Pinpoint the cell where the given text exists, returning its [X, Y] midpoint coordinate. 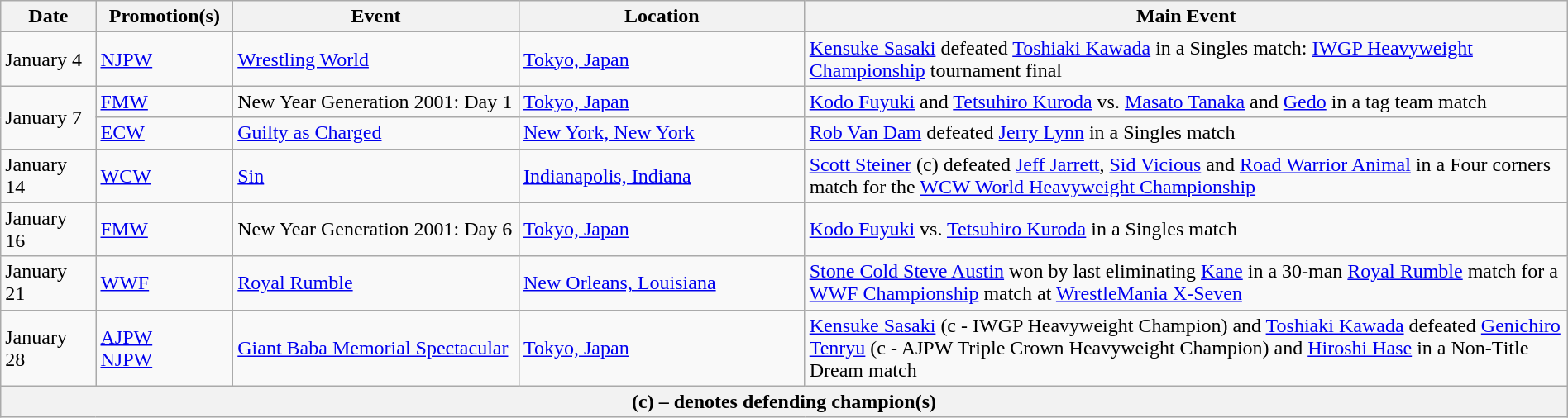
Sin [376, 175]
Kensuke Sasaki defeated Toshiaki Kawada in a Singles match: IWGP Heavyweight Championship tournament final [1186, 59]
January 4 [48, 59]
Royal Rumble [376, 283]
New York, New York [662, 133]
Stone Cold Steve Austin won by last eliminating Kane in a 30-man Royal Rumble match for a WWF Championship match at WrestleMania X-Seven [1186, 283]
January 28 [48, 348]
January 14 [48, 175]
Main Event [1186, 17]
ECW [165, 133]
January 7 [48, 117]
WCW [165, 175]
New Year Generation 2001: Day 1 [376, 102]
Rob Van Dam defeated Jerry Lynn in a Singles match [1186, 133]
Date [48, 17]
WWF [165, 283]
NJPW [165, 59]
Event [376, 17]
Promotion(s) [165, 17]
Location [662, 17]
January 16 [48, 230]
Kodo Fuyuki and Tetsuhiro Kuroda vs. Masato Tanaka and Gedo in a tag team match [1186, 102]
Scott Steiner (c) defeated Jeff Jarrett, Sid Vicious and Road Warrior Animal in a Four corners match for the WCW World Heavyweight Championship [1186, 175]
Wrestling World [376, 59]
New Orleans, Louisiana [662, 283]
Indianapolis, Indiana [662, 175]
Guilty as Charged [376, 133]
(c) – denotes defending champion(s) [784, 401]
AJPWNJPW [165, 348]
Giant Baba Memorial Spectacular [376, 348]
Kodo Fuyuki vs. Tetsuhiro Kuroda in a Singles match [1186, 230]
New Year Generation 2001: Day 6 [376, 230]
January 21 [48, 283]
